Scan for the cell matching the given text and deliver its (X, Y) coordinate at center. 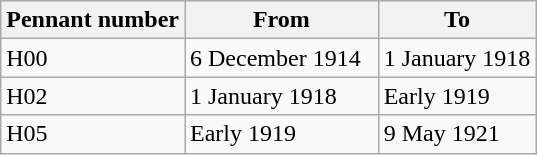
From (281, 20)
H02 (93, 96)
H00 (93, 58)
H05 (93, 134)
9 May 1921 (457, 134)
To (457, 20)
6 December 1914 (281, 58)
Pennant number (93, 20)
